Find where the given text appears and provide that cell's center as [x, y] coordinate. 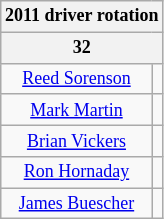
Mark Martin [76, 110]
Brian Vickers [76, 140]
2011 driver rotation [82, 16]
Ron Hornaday [76, 172]
Reed Sorenson [76, 78]
32 [82, 48]
James Buescher [76, 204]
